Extract the (X, Y) coordinate from the center of the cell holding the provided text.  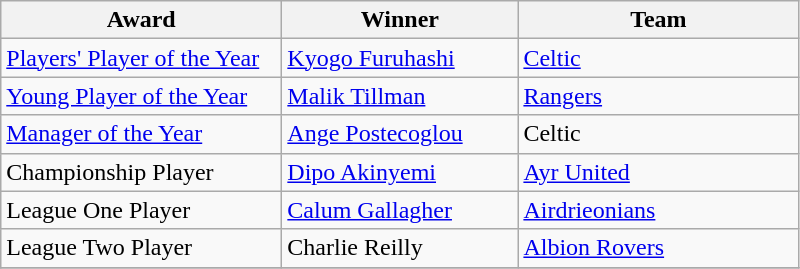
Calum Gallagher (400, 210)
Albion Rovers (658, 248)
Dipo Akinyemi (400, 172)
Team (658, 20)
Rangers (658, 96)
Malik Tillman (400, 96)
Young Player of the Year (142, 96)
Ayr United (658, 172)
Kyogo Furuhashi (400, 58)
League Two Player (142, 248)
Players' Player of the Year (142, 58)
Award (142, 20)
Ange Postecoglou (400, 134)
League One Player (142, 210)
Airdrieonians (658, 210)
Winner (400, 20)
Championship Player (142, 172)
Charlie Reilly (400, 248)
Manager of the Year (142, 134)
